Capture the cell that displays the provided text and extract its [X, Y] central coordinate. 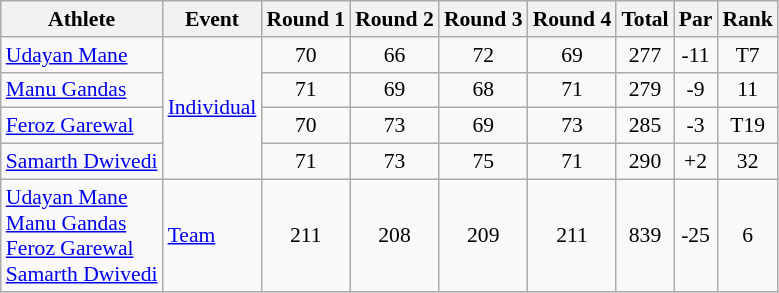
-25 [696, 235]
Individual [212, 108]
208 [394, 235]
Round 3 [484, 19]
11 [748, 90]
T19 [748, 126]
-11 [696, 55]
279 [644, 90]
Team [212, 235]
-9 [696, 90]
Round 4 [572, 19]
Feroz Garewal [82, 126]
Round 2 [394, 19]
68 [484, 90]
Round 1 [306, 19]
-3 [696, 126]
6 [748, 235]
Udayan Mane [82, 55]
285 [644, 126]
Par [696, 19]
66 [394, 55]
Samarth Dwivedi [82, 162]
Event [212, 19]
Udayan ManeManu GandasFeroz GarewalSamarth Dwivedi [82, 235]
209 [484, 235]
Rank [748, 19]
839 [644, 235]
Total [644, 19]
T7 [748, 55]
+2 [696, 162]
Athlete [82, 19]
32 [748, 162]
290 [644, 162]
Manu Gandas [82, 90]
277 [644, 55]
72 [484, 55]
75 [484, 162]
